Identify which cell holds the provided text, then report its [x, y] central coordinate. 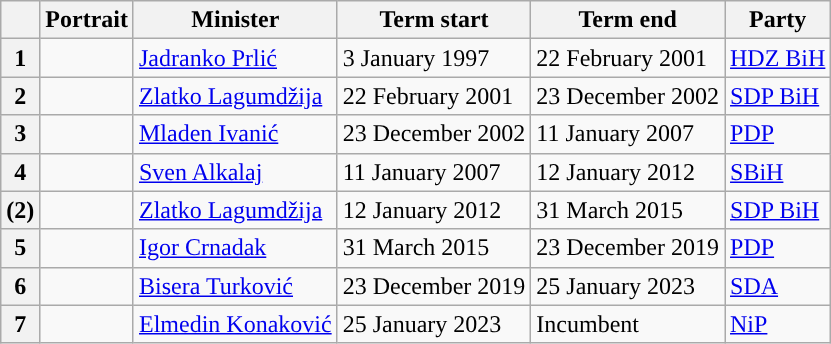
Term end [628, 20]
Minister [235, 20]
(2) [20, 210]
Sven Alkalaj [235, 172]
3 [20, 134]
Bisera Turković [235, 286]
7 [20, 324]
Igor Crnadak [235, 248]
Jadranko Prlić [235, 58]
4 [20, 172]
Elmedin Konaković [235, 324]
SBiH [777, 172]
NiP [777, 324]
6 [20, 286]
SDA [777, 286]
Portrait [87, 20]
Party [777, 20]
3 January 1997 [434, 58]
5 [20, 248]
Term start [434, 20]
HDZ BiH [777, 58]
Incumbent [628, 324]
Mladen Ivanić [235, 134]
2 [20, 96]
1 [20, 58]
